Return the (x, y) coordinate for the center point of the cell that contains the specified text.  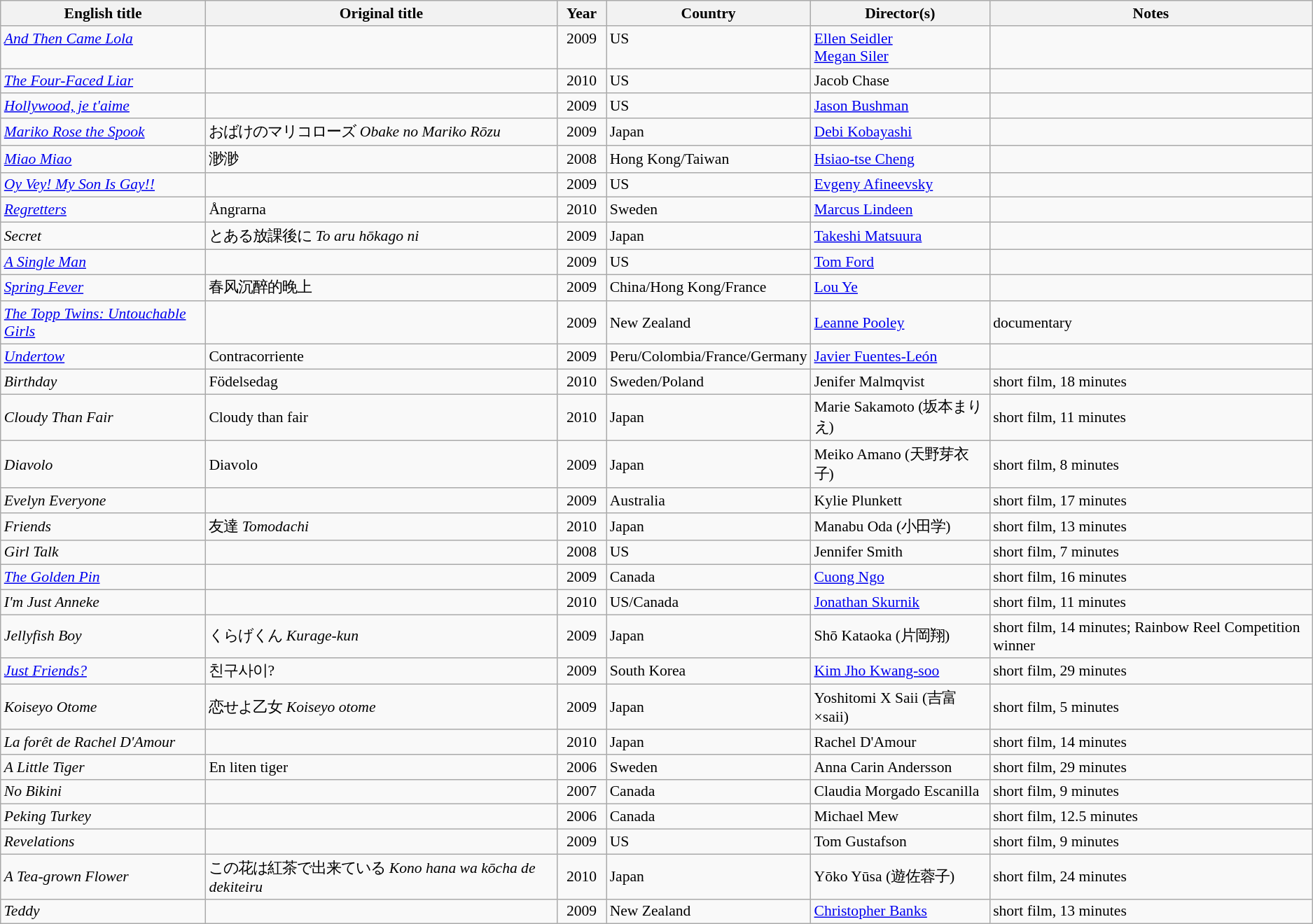
Yoshitomi X Saii (吉富×saii) (901, 707)
Spring Fever (104, 288)
Cloudy Than Fair (104, 417)
Hsiao-tse Cheng (901, 160)
Evelyn Everyone (104, 500)
A Little Tiger (104, 767)
A Single Man (104, 262)
Girl Talk (104, 552)
Javier Fuentes-León (901, 357)
渺渺 (381, 160)
Regretters (104, 210)
Manabu Oda (小田学) (901, 526)
Director(s) (901, 13)
Birthday (104, 381)
Meiko Amano (天野芽衣子) (901, 465)
春风沉醉的晚上 (381, 288)
Jennifer Smith (901, 552)
Evgeny Afineevsky (901, 185)
Jason Bushman (901, 106)
short film, 8 minutes (1151, 465)
Rachel D'Amour (901, 742)
US/Canada (709, 603)
Jenifer Malmqvist (901, 381)
とある放課後に To aru hōkago ni (381, 237)
short film, 14 minutes (1151, 742)
Contracorriente (381, 357)
Yōko Yūsa (遊佐蓉子) (901, 876)
Teddy (104, 911)
Anna Carin Andersson (901, 767)
Cloudy than fair (381, 417)
Undertow (104, 357)
Shō Kataoka (片岡翔) (901, 636)
Koiseyo Otome (104, 707)
2007 (581, 792)
Marcus Lindeen (901, 210)
Hong Kong/Taiwan (709, 160)
The Golden Pin (104, 577)
The Topp Twins: Untouchable Girls (104, 323)
Mariko Rose the Spook (104, 132)
I'm Just Anneke (104, 603)
documentary (1151, 323)
Födelsedag (381, 381)
Jonathan Skurnik (901, 603)
English title (104, 13)
Oy Vey! My Son Is Gay!! (104, 185)
Revelations (104, 842)
Original title (381, 13)
And Then Came Lola (104, 48)
Debi Kobayashi (901, 132)
くらげくん Kurage-kun (381, 636)
short film, 7 minutes (1151, 552)
Notes (1151, 13)
short film, 24 minutes (1151, 876)
short film, 18 minutes (1151, 381)
Jellyfish Boy (104, 636)
Peru/Colombia/France/Germany (709, 357)
おばけのマリコローズ Obake no Mariko Rōzu (381, 132)
China/Hong Kong/France (709, 288)
Tom Gustafson (901, 842)
Kim Jho Kwang-soo (901, 671)
short film, 17 minutes (1151, 500)
Takeshi Matsuura (901, 237)
No Bikini (104, 792)
Friends (104, 526)
Just Friends? (104, 671)
Tom Ford (901, 262)
Marie Sakamoto (坂本まりえ) (901, 417)
The Four-Faced Liar (104, 81)
Ångrarna (381, 210)
Kylie Plunkett (901, 500)
Sweden/Poland (709, 381)
Leanne Pooley (901, 323)
Year (581, 13)
A Tea-grown Flower (104, 876)
恋せよ乙女 Koiseyo otome (381, 707)
short film, 12.5 minutes (1151, 817)
Secret (104, 237)
Australia (709, 500)
Christopher Banks (901, 911)
Peking Turkey (104, 817)
친구사이? (381, 671)
Claudia Morgado Escanilla (901, 792)
Ellen Seidler Megan Siler (901, 48)
En liten tiger (381, 767)
short film, 14 minutes; Rainbow Reel Competition winner (1151, 636)
La forêt de Rachel D'Amour (104, 742)
short film, 5 minutes (1151, 707)
Hollywood, je t'aime (104, 106)
Country (709, 13)
Miao Miao (104, 160)
Michael Mew (901, 817)
South Korea (709, 671)
Lou Ye (901, 288)
Cuong Ngo (901, 577)
この花は紅茶で出来ている Kono hana wa kōcha de dekiteiru (381, 876)
Jacob Chase (901, 81)
short film, 16 minutes (1151, 577)
友達 Tomodachi (381, 526)
